Search for the cell housing the specified text and yield its [x, y] center coordinate. 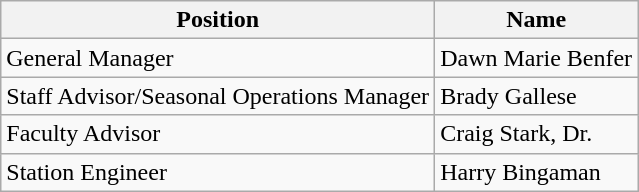
Craig Stark, Dr. [536, 134]
Station Engineer [218, 172]
Dawn Marie Benfer [536, 58]
Faculty Advisor [218, 134]
Staff Advisor/Seasonal Operations Manager [218, 96]
Harry Bingaman [536, 172]
Name [536, 20]
Brady Gallese [536, 96]
General Manager [218, 58]
Position [218, 20]
